Provide the (x, y) coordinate of the cell's center where the given text is located.  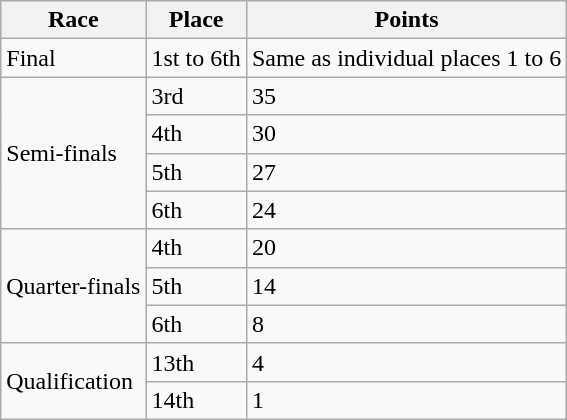
Race (74, 20)
20 (406, 248)
Points (406, 20)
8 (406, 324)
Same as individual places 1 to 6 (406, 58)
13th (196, 362)
4 (406, 362)
Final (74, 58)
Place (196, 20)
1 (406, 400)
1st to 6th (196, 58)
Semi-finals (74, 153)
14 (406, 286)
Qualification (74, 381)
35 (406, 96)
Quarter-finals (74, 286)
24 (406, 210)
27 (406, 172)
30 (406, 134)
14th (196, 400)
3rd (196, 96)
